From the cell containing the given text, extract its center point as [X, Y] coordinate. 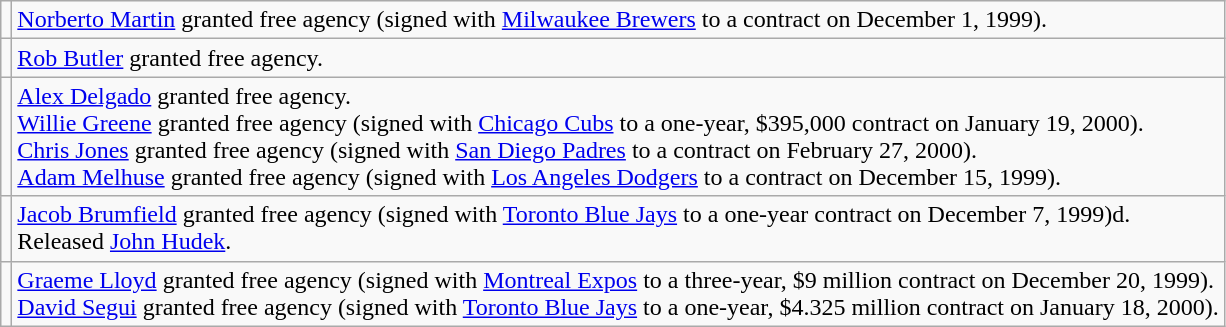
Rob Butler granted free agency. [618, 58]
Norberto Martin granted free agency (signed with Milwaukee Brewers to a contract on December 1, 1999). [618, 20]
Jacob Brumfield granted free agency (signed with Toronto Blue Jays to a one-year contract on December 7, 1999)d. Released John Hudek. [618, 228]
